Determine the [x, y] coordinate at the center of the cell enclosing the given text.  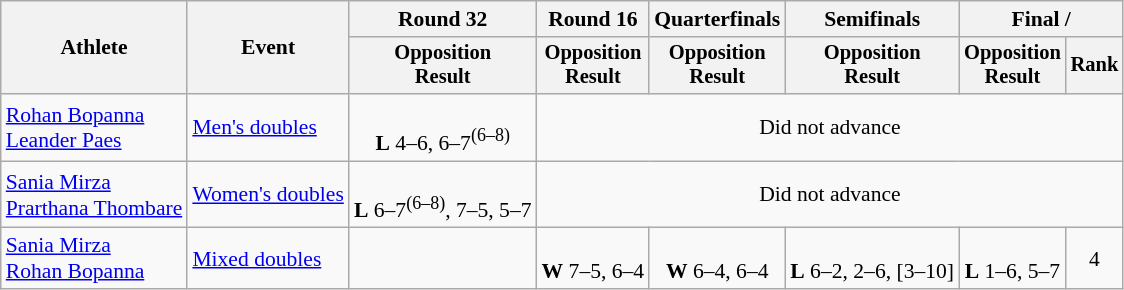
4 [1095, 258]
L 4–6, 6–7(6–8) [443, 128]
Sania MirzaRohan Bopanna [94, 258]
Final / [1041, 19]
Event [268, 48]
L 6–2, 2–6, [3–10] [872, 258]
Round 16 [594, 19]
Rohan BopannaLeander Paes [94, 128]
Round 32 [443, 19]
W 6–4, 6–4 [717, 258]
Men's doubles [268, 128]
Quarterfinals [717, 19]
Semifinals [872, 19]
Women's doubles [268, 194]
Athlete [94, 48]
Sania MirzaPrarthana Thombare [94, 194]
W 7–5, 6–4 [594, 258]
L 1–6, 5–7 [1012, 258]
Rank [1095, 66]
Mixed doubles [268, 258]
L 6–7(6–8), 7–5, 5–7 [443, 194]
